Detect which cell encompasses the target text, then output its (X, Y) center coordinate. 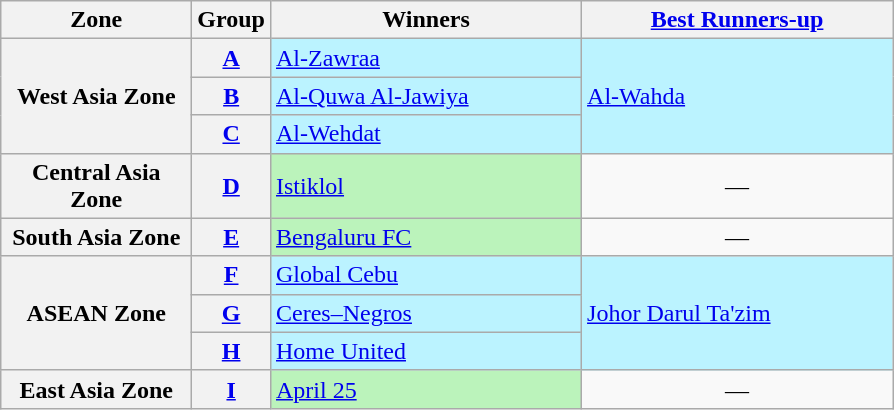
Best Runners-up (738, 20)
Zone (96, 20)
B (232, 96)
West Asia Zone (96, 96)
Al-Wahda (738, 96)
H (232, 351)
Al-Zawraa (426, 58)
East Asia Zone (96, 389)
Istiklol (426, 186)
E (232, 237)
I (232, 389)
Al-Wehdat (426, 134)
April 25 (426, 389)
Ceres–Negros (426, 313)
Central Asia Zone (96, 186)
ASEAN Zone (96, 313)
C (232, 134)
Al-Quwa Al-Jawiya (426, 96)
Global Cebu (426, 275)
Johor Darul Ta'zim (738, 313)
F (232, 275)
South Asia Zone (96, 237)
Home United (426, 351)
Bengaluru FC (426, 237)
Group (232, 20)
A (232, 58)
G (232, 313)
D (232, 186)
Winners (426, 20)
